Pinpoint the cell where the given text exists, returning its (X, Y) midpoint coordinate. 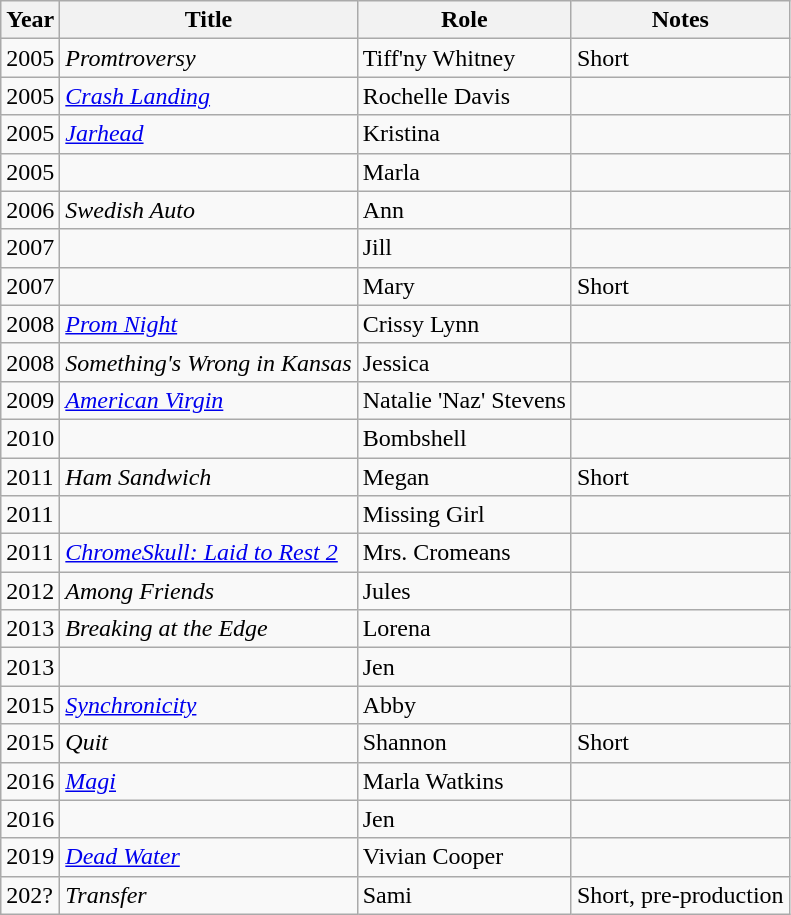
2010 (30, 438)
Jules (464, 591)
Rochelle Davis (464, 96)
Magi (208, 781)
Notes (680, 20)
Bombshell (464, 438)
Year (30, 20)
Shannon (464, 743)
Mary (464, 286)
Lorena (464, 629)
Missing Girl (464, 515)
Sami (464, 895)
Synchronicity (208, 705)
Jill (464, 248)
2019 (30, 857)
Marla (464, 172)
Transfer (208, 895)
American Virgin (208, 400)
Swedish Auto (208, 210)
2006 (30, 210)
Abby (464, 705)
Mrs. Cromeans (464, 553)
Prom Night (208, 324)
Role (464, 20)
202? (30, 895)
Promtroversy (208, 58)
Jessica (464, 362)
Ham Sandwich (208, 477)
Something's Wrong in Kansas (208, 362)
Ann (464, 210)
Crash Landing (208, 96)
Megan (464, 477)
Tiff'ny Whitney (464, 58)
Natalie 'Naz' Stevens (464, 400)
2012 (30, 591)
Short, pre-production (680, 895)
Among Friends (208, 591)
Vivian Cooper (464, 857)
Title (208, 20)
Kristina (464, 134)
Jarhead (208, 134)
Marla Watkins (464, 781)
Breaking at the Edge (208, 629)
Quit (208, 743)
2009 (30, 400)
Crissy Lynn (464, 324)
ChromeSkull: Laid to Rest 2 (208, 553)
Dead Water (208, 857)
